Find where the given text appears and provide that cell's center as [x, y] coordinate. 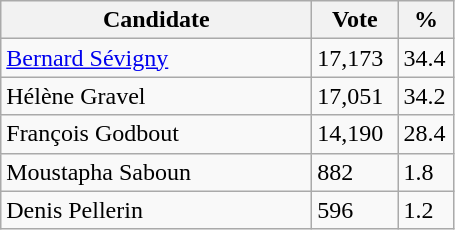
28.4 [426, 134]
34.2 [426, 96]
17,173 [355, 58]
François Godbout [156, 134]
17,051 [355, 96]
596 [355, 210]
Hélène Gravel [156, 96]
Candidate [156, 20]
1.2 [426, 210]
14,190 [355, 134]
1.8 [426, 172]
Bernard Sévigny [156, 58]
Moustapha Saboun [156, 172]
Denis Pellerin [156, 210]
Vote [355, 20]
34.4 [426, 58]
882 [355, 172]
% [426, 20]
